Find where the given text appears and provide that cell's center as [x, y] coordinate. 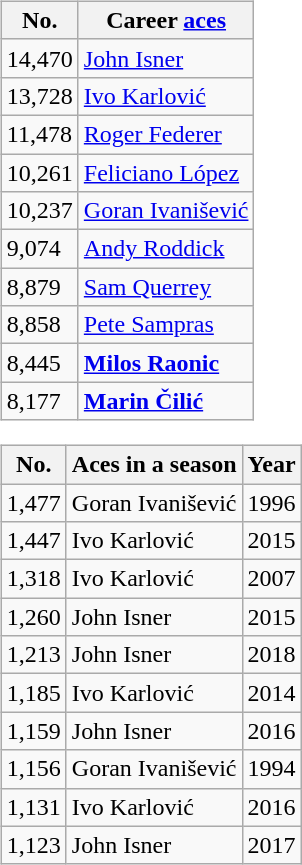
Career aces [166, 20]
8,177 [40, 401]
Milos Raonic [166, 363]
2018 [272, 655]
8,445 [40, 363]
1,477 [34, 503]
Pete Sampras [166, 325]
10,237 [40, 211]
2007 [272, 579]
8,879 [40, 287]
1,260 [34, 617]
1994 [272, 769]
2014 [272, 693]
Feliciano López [166, 173]
13,728 [40, 96]
Roger Federer [166, 134]
1,213 [34, 655]
1,156 [34, 769]
1,131 [34, 807]
11,478 [40, 134]
1996 [272, 503]
2017 [272, 845]
1,185 [34, 693]
Year [272, 464]
Sam Querrey [166, 287]
Aces in a season [154, 464]
1,123 [34, 845]
Marin Čilić [166, 401]
8,858 [40, 325]
1,318 [34, 579]
Andy Roddick [166, 249]
10,261 [40, 173]
1,447 [34, 541]
1,159 [34, 731]
14,470 [40, 58]
9,074 [40, 249]
